Return (X, Y) of the center of cell containing provided text 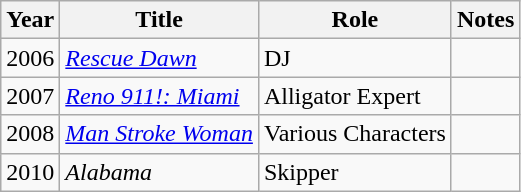
Role (354, 20)
Title (160, 20)
DJ (354, 58)
Notes (485, 20)
Rescue Dawn (160, 58)
Various Characters (354, 134)
2007 (30, 96)
Alligator Expert (354, 96)
Year (30, 20)
2010 (30, 172)
Alabama (160, 172)
2008 (30, 134)
Man Stroke Woman (160, 134)
2006 (30, 58)
Reno 911!: Miami (160, 96)
Skipper (354, 172)
